Search for the cell housing the specified text and yield its (X, Y) center coordinate. 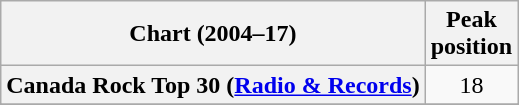
Canada Rock Top 30 (Radio & Records) (213, 85)
18 (471, 85)
Chart (2004–17) (213, 34)
Peakposition (471, 34)
